Identify which cell holds the provided text, then report its [x, y] central coordinate. 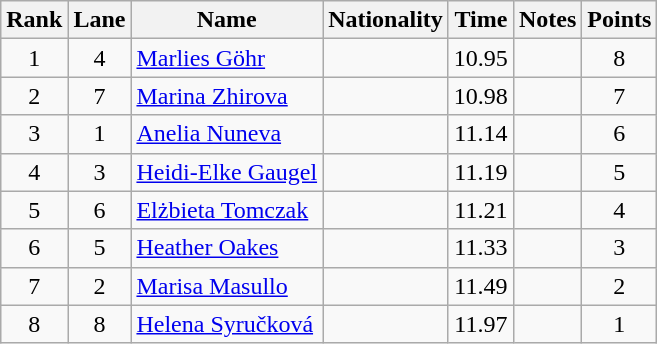
11.21 [480, 210]
Lane [100, 20]
Elżbieta Tomczak [227, 210]
Nationality [386, 20]
Points [620, 20]
Name [227, 20]
11.49 [480, 286]
Anelia Nuneva [227, 134]
Marlies Göhr [227, 58]
10.95 [480, 58]
Marisa Masullo [227, 286]
Helena Syručková [227, 324]
Marina Zhirova [227, 96]
10.98 [480, 96]
Rank [34, 20]
Heidi-Elke Gaugel [227, 172]
11.19 [480, 172]
11.14 [480, 134]
11.97 [480, 324]
Heather Oakes [227, 248]
Notes [547, 20]
Time [480, 20]
11.33 [480, 248]
